From the cell containing the given text, extract its center point as (x, y) coordinate. 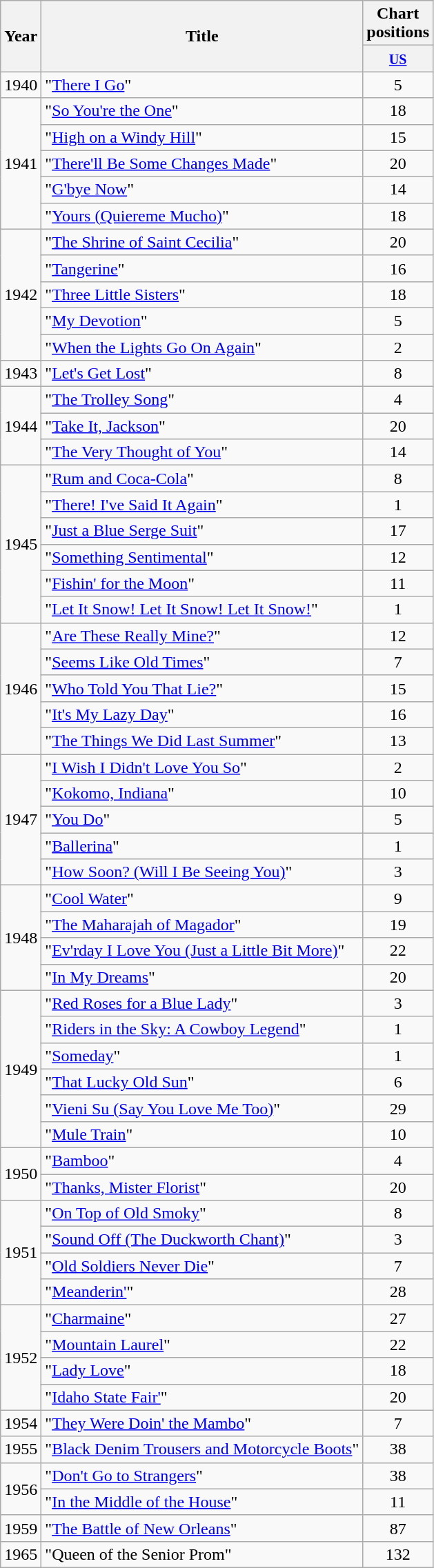
"Old Soldiers Never Die" (202, 1266)
1944 (21, 426)
"Queen of the Senior Prom" (202, 1554)
29 (398, 1108)
"Let It Snow! Let It Snow! Let It Snow!" (202, 610)
"Black Denim Trousers and Motorcycle Boots" (202, 1449)
1948 (21, 938)
1940 (21, 85)
1945 (21, 544)
"On Top of Old Smoky" (202, 1214)
1943 (21, 374)
1956 (21, 1489)
1955 (21, 1449)
1950 (21, 1174)
"Take It, Jackson" (202, 426)
"Kokomo, Indiana" (202, 794)
"It's My Lazy Day" (202, 714)
"Just a Blue Serge Suit" (202, 531)
"That Lucky Old Sun" (202, 1082)
"The Maharajah of Magador" (202, 925)
"Tangerine" (202, 268)
"Seems Like Old Times" (202, 662)
"Riders in the Sky: A Cowboy Legend" (202, 1029)
"The Shrine of Saint Cecilia" (202, 242)
132 (398, 1554)
"The Things We Did Last Summer" (202, 741)
1951 (21, 1253)
1949 (21, 1069)
"You Do" (202, 820)
27 (398, 1318)
1959 (21, 1528)
"Yours (Quiereme Mucho)" (202, 216)
"Idaho State Fair'" (202, 1397)
"When the Lights Go On Again" (202, 347)
"Ev'rday I Love You (Just a Little Bit More)" (202, 951)
"Something Sentimental" (202, 557)
"Thanks, Mister Florist" (202, 1187)
"How Soon? (Will I Be Seeing You)" (202, 872)
13 (398, 741)
1952 (21, 1358)
"Ballerina" (202, 846)
"I Wish I Didn't Love You So" (202, 767)
"Let's Get Lost" (202, 374)
19 (398, 925)
"The Trolley Song" (202, 400)
"In the Middle of the House" (202, 1502)
1942 (21, 294)
6 (398, 1082)
"Don't Go to Strangers" (202, 1476)
"Mountain Laurel" (202, 1345)
"Someday" (202, 1056)
1947 (21, 820)
"Vieni Su (Say You Love Me Too)" (202, 1108)
"Mule Train" (202, 1134)
9 (398, 898)
"G'bye Now" (202, 190)
"Fishin' for the Moon" (202, 583)
"Cool Water" (202, 898)
"Bamboo" (202, 1160)
"They Were Doin' the Mambo" (202, 1423)
"Who Told You That Lie?" (202, 688)
Chart positions (398, 23)
"There! I've Said It Again" (202, 505)
1954 (21, 1423)
"So You're the One" (202, 111)
US (398, 59)
87 (398, 1528)
"Lady Love" (202, 1371)
Title (202, 36)
1965 (21, 1554)
28 (398, 1292)
"Three Little Sisters" (202, 294)
1946 (21, 688)
"Meanderin'" (202, 1292)
"There'll Be Some Changes Made" (202, 163)
"High on a Windy Hill" (202, 137)
"Red Roses for a Blue Lady" (202, 1003)
"Rum and Coca-Cola" (202, 479)
17 (398, 531)
"The Very Thought of You" (202, 452)
"Sound Off (The Duckworth Chant)" (202, 1240)
"There I Go" (202, 85)
"My Devotion" (202, 321)
"In My Dreams" (202, 977)
1941 (21, 163)
"The Battle of New Orleans" (202, 1528)
"Charmaine" (202, 1318)
"Are These Really Mine?" (202, 636)
Year (21, 36)
